Extract the [x, y] coordinate from the center of the cell holding the provided text.  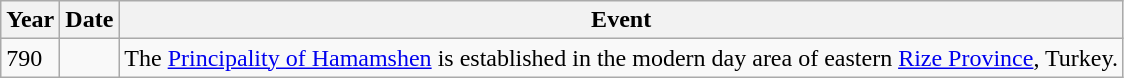
Year [30, 20]
The Principality of Hamamshen is established in the modern day area of eastern Rize Province, Turkey. [622, 58]
Date [90, 20]
Event [622, 20]
790 [30, 58]
